Output the (x, y) coordinate of the center of the cell containing the given text.  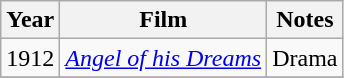
1912 (30, 58)
Year (30, 20)
Notes (305, 20)
Film (164, 20)
Angel of his Dreams (164, 58)
Drama (305, 58)
